Detect which cell encompasses the target text, then output its (X, Y) center coordinate. 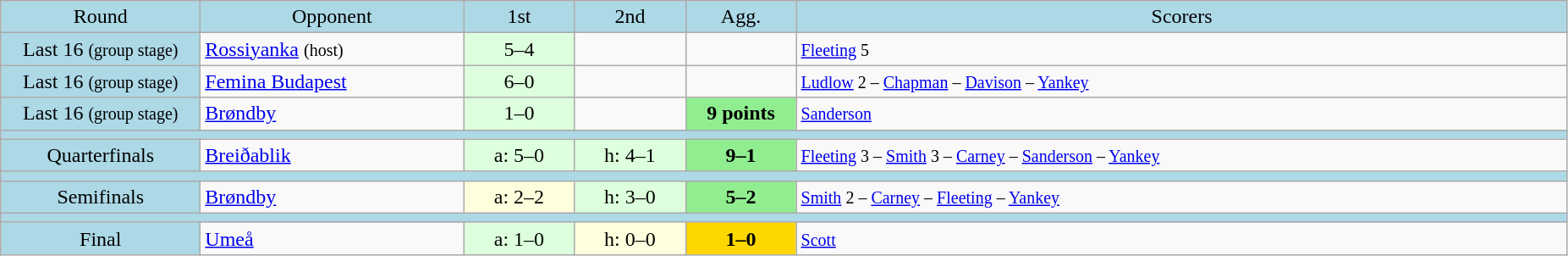
2nd (630, 17)
Fleeting 5 (1181, 49)
5–2 (741, 197)
Smith 2 – Carney – Fleeting – Yankey (1181, 197)
h: 0–0 (630, 238)
Breiðablik (332, 155)
h: 4–1 (630, 155)
Round (101, 17)
Semifinals (101, 197)
Opponent (332, 17)
Umeå (332, 238)
9–1 (741, 155)
1st (520, 17)
Sanderson (1181, 114)
Scott (1181, 238)
Agg. (741, 17)
9 points (741, 114)
Rossiyanka (host) (332, 49)
Scorers (1181, 17)
Femina Budapest (332, 81)
h: 3–0 (630, 197)
6–0 (520, 81)
a: 2–2 (520, 197)
Final (101, 238)
a: 5–0 (520, 155)
Quarterfinals (101, 155)
a: 1–0 (520, 238)
Ludlow 2 – Chapman – Davison – Yankey (1181, 81)
Fleeting 3 – Smith 3 – Carney – Sanderson – Yankey (1181, 155)
5–4 (520, 49)
